Find where the given text appears and provide that cell's center as (x, y) coordinate. 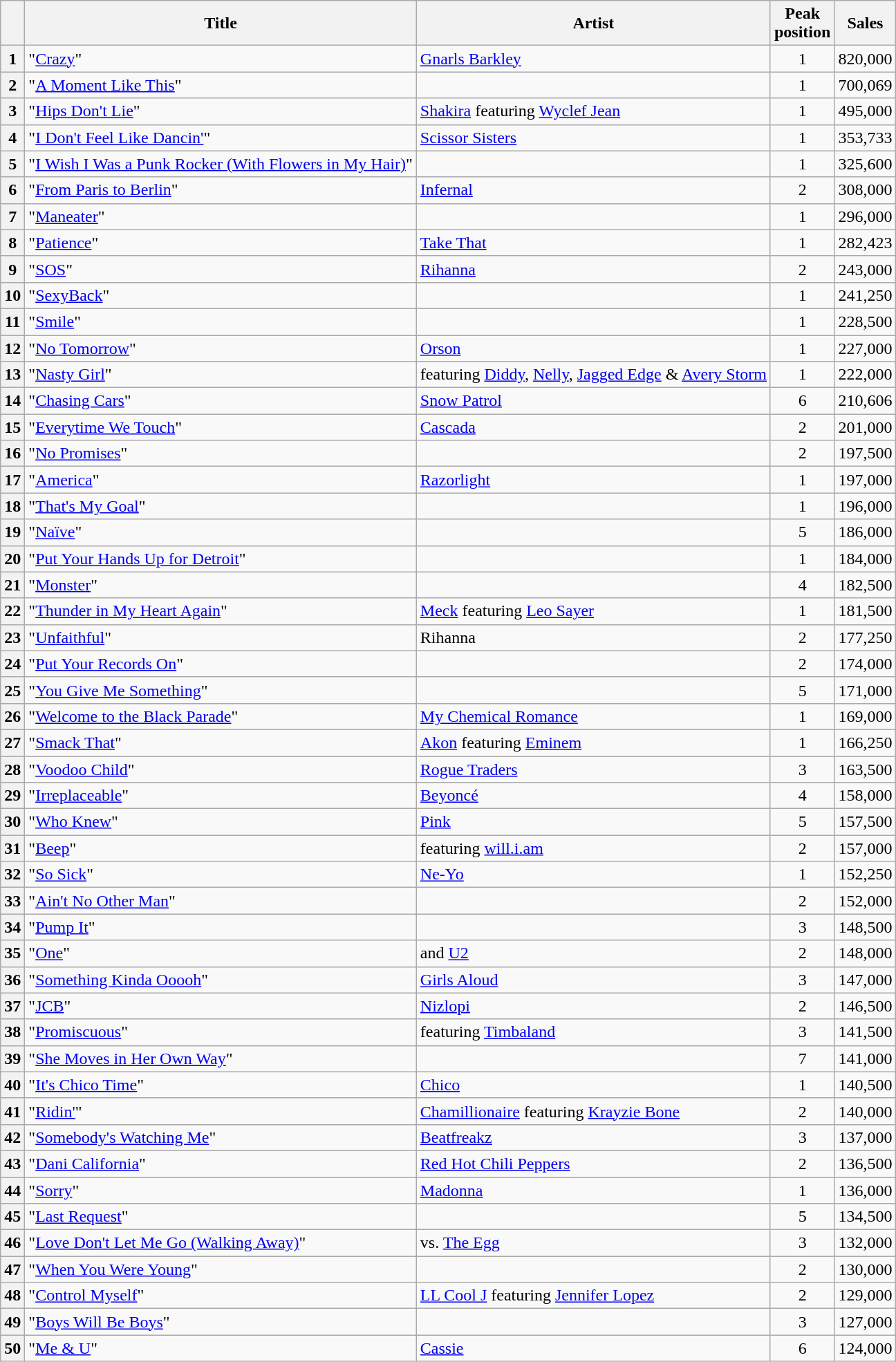
16 (12, 454)
"Hips Don't Lie" (221, 111)
"It's Chico Time" (221, 1085)
45 (12, 1217)
27 (12, 743)
171,000 (866, 690)
157,500 (866, 822)
34 (12, 927)
Gnarls Barkley (593, 59)
169,000 (866, 716)
"SexyBack" (221, 295)
"Unfaithful" (221, 637)
"I Wish I Was a Punk Rocker (With Flowers in My Hair)" (221, 164)
"Sorry" (221, 1190)
127,000 (866, 1322)
32 (12, 875)
"Everytime We Touch" (221, 427)
227,000 (866, 348)
Orson (593, 348)
308,000 (866, 190)
140,000 (866, 1111)
129,000 (866, 1296)
181,500 (866, 611)
"When You Were Young" (221, 1269)
148,500 (866, 927)
"Naïve" (221, 532)
Snow Patrol (593, 401)
40 (12, 1085)
152,250 (866, 875)
"No Tomorrow" (221, 348)
featuring Timbaland (593, 1032)
"Pump It" (221, 927)
Madonna (593, 1190)
"Something Kinda Ooooh" (221, 980)
184,000 (866, 559)
"Monster" (221, 585)
29 (12, 796)
and U2 (593, 953)
Pink (593, 822)
325,600 (866, 164)
28 (12, 769)
Red Hot Chili Peppers (593, 1164)
21 (12, 585)
Artist (593, 24)
296,000 (866, 216)
141,500 (866, 1032)
"I Don't Feel Like Dancin'" (221, 138)
11 (12, 321)
Take That (593, 243)
196,000 (866, 506)
Beyoncé (593, 796)
282,423 (866, 243)
Peakposition (802, 24)
"Crazy" (221, 59)
Rogue Traders (593, 769)
"From Paris to Berlin" (221, 190)
"Somebody's Watching Me" (221, 1137)
700,069 (866, 85)
"Smile" (221, 321)
Razorlight (593, 480)
157,000 (866, 848)
15 (12, 427)
146,500 (866, 1006)
featuring Diddy, Nelly, Jagged Edge & Avery Storm (593, 375)
42 (12, 1137)
Akon featuring Eminem (593, 743)
Cassie (593, 1348)
"Thunder in My Heart Again" (221, 611)
Scissor Sisters (593, 138)
Cascada (593, 427)
"That's My Goal" (221, 506)
130,000 (866, 1269)
Chamillionaire featuring Krayzie Bone (593, 1111)
48 (12, 1296)
14 (12, 401)
Nizlopi (593, 1006)
"America" (221, 480)
8 (12, 243)
166,250 (866, 743)
Girls Aloud (593, 980)
vs. The Egg (593, 1243)
35 (12, 953)
39 (12, 1058)
featuring will.i.am (593, 848)
36 (12, 980)
17 (12, 480)
"JCB" (221, 1006)
"Put Your Records On" (221, 664)
49 (12, 1322)
"You Give Me Something" (221, 690)
210,606 (866, 401)
158,000 (866, 796)
Sales (866, 24)
43 (12, 1164)
Ne-Yo (593, 875)
LL Cool J featuring Jennifer Lopez (593, 1296)
31 (12, 848)
"Last Request" (221, 1217)
"Ain't No Other Man" (221, 901)
"Nasty Girl" (221, 375)
"Love Don't Let Me Go (Walking Away)" (221, 1243)
"Beep" (221, 848)
50 (12, 1348)
141,000 (866, 1058)
495,000 (866, 111)
201,000 (866, 427)
"Dani California" (221, 1164)
241,250 (866, 295)
136,000 (866, 1190)
9 (12, 269)
20 (12, 559)
30 (12, 822)
152,000 (866, 901)
137,000 (866, 1137)
47 (12, 1269)
197,500 (866, 454)
140,500 (866, 1085)
"Maneater" (221, 216)
"A Moment Like This" (221, 85)
"Me & U" (221, 1348)
19 (12, 532)
"Who Knew" (221, 822)
26 (12, 716)
13 (12, 375)
"Irreplaceable" (221, 796)
177,250 (866, 637)
38 (12, 1032)
148,000 (866, 953)
Title (221, 24)
"Put Your Hands Up for Detroit" (221, 559)
44 (12, 1190)
"Ridin'" (221, 1111)
"She Moves in Her Own Way" (221, 1058)
"So Sick" (221, 875)
"Boys Will Be Boys" (221, 1322)
820,000 (866, 59)
"No Promises" (221, 454)
10 (12, 295)
136,500 (866, 1164)
243,000 (866, 269)
134,500 (866, 1217)
22 (12, 611)
37 (12, 1006)
Meck featuring Leo Sayer (593, 611)
23 (12, 637)
353,733 (866, 138)
"SOS" (221, 269)
182,500 (866, 585)
"Control Myself" (221, 1296)
124,000 (866, 1348)
197,000 (866, 480)
41 (12, 1111)
132,000 (866, 1243)
46 (12, 1243)
Beatfreakz (593, 1137)
"Welcome to the Black Parade" (221, 716)
"Chasing Cars" (221, 401)
163,500 (866, 769)
"Patience" (221, 243)
"Smack That" (221, 743)
222,000 (866, 375)
"Promiscuous" (221, 1032)
Infernal (593, 190)
My Chemical Romance (593, 716)
Chico (593, 1085)
25 (12, 690)
18 (12, 506)
33 (12, 901)
186,000 (866, 532)
12 (12, 348)
24 (12, 664)
Shakira featuring Wyclef Jean (593, 111)
147,000 (866, 980)
174,000 (866, 664)
"Voodoo Child" (221, 769)
"One" (221, 953)
228,500 (866, 321)
